For the text-containing cell, return its midpoint in [x, y] coordinate format. 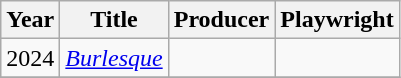
Burlesque [114, 58]
Playwright [337, 20]
2024 [30, 58]
Year [30, 20]
Title [114, 20]
Producer [222, 20]
